Detect which cell encompasses the target text, then output its [X, Y] center coordinate. 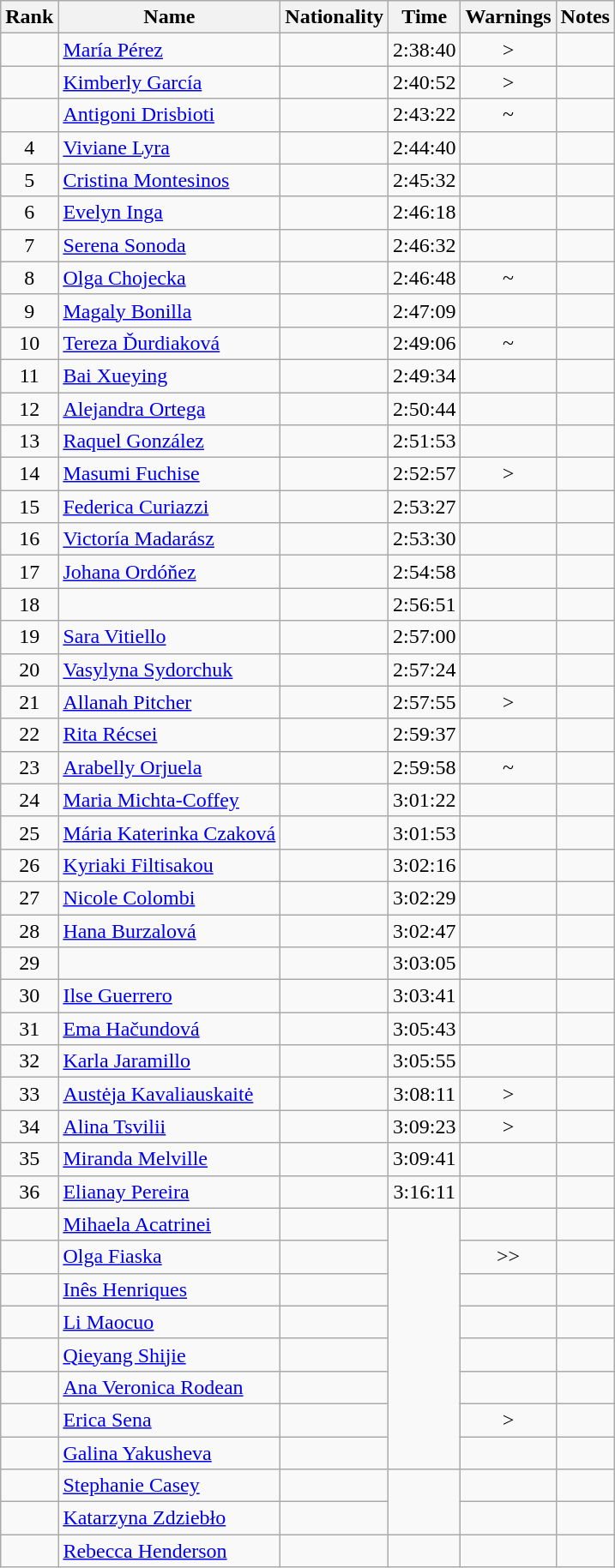
Magaly Bonilla [170, 310]
Alina Tsvilii [170, 1126]
Name [170, 17]
2:59:58 [425, 767]
2:46:18 [425, 213]
Viviane Lyra [170, 147]
2:53:27 [425, 507]
26 [29, 865]
Rank [29, 17]
Erica Sena [170, 1420]
20 [29, 670]
16 [29, 539]
2:51:53 [425, 442]
3:05:55 [425, 1061]
2:43:22 [425, 115]
8 [29, 278]
Li Maocuo [170, 1322]
Sara Vitiello [170, 637]
Karla Jaramillo [170, 1061]
23 [29, 767]
5 [29, 180]
2:57:24 [425, 670]
Victoría Madarász [170, 539]
9 [29, 310]
15 [29, 507]
28 [29, 930]
3:05:43 [425, 1029]
3:08:11 [425, 1094]
2:38:40 [425, 50]
3:09:41 [425, 1159]
21 [29, 702]
Galina Yakusheva [170, 1453]
30 [29, 996]
17 [29, 572]
Rita Récsei [170, 735]
Katarzyna Zdziebło [170, 1518]
Stephanie Casey [170, 1486]
2:49:34 [425, 375]
Raquel González [170, 442]
Alejandra Ortega [170, 409]
Notes [585, 17]
Nationality [335, 17]
13 [29, 442]
Federica Curiazzi [170, 507]
2:54:58 [425, 572]
2:45:32 [425, 180]
Allanah Pitcher [170, 702]
Rebecca Henderson [170, 1551]
3:02:47 [425, 930]
11 [29, 375]
Ema Hačundová [170, 1029]
31 [29, 1029]
18 [29, 604]
Ana Veronica Rodean [170, 1387]
2:40:52 [425, 82]
3:02:16 [425, 865]
2:47:09 [425, 310]
25 [29, 832]
Time [425, 17]
27 [29, 898]
32 [29, 1061]
Austėja Kavaliauskaitė [170, 1094]
Olga Chojecka [170, 278]
24 [29, 800]
Inês Henriques [170, 1289]
Kimberly García [170, 82]
6 [29, 213]
14 [29, 474]
Ilse Guerrero [170, 996]
Evelyn Inga [170, 213]
2:49:06 [425, 343]
4 [29, 147]
2:57:55 [425, 702]
36 [29, 1192]
19 [29, 637]
2:57:00 [425, 637]
3:02:29 [425, 898]
Johana Ordóňez [170, 572]
2:44:40 [425, 147]
2:53:30 [425, 539]
12 [29, 409]
Cristina Montesinos [170, 180]
Miranda Melville [170, 1159]
Antigoni Drisbioti [170, 115]
Vasylyna Sydorchuk [170, 670]
7 [29, 245]
2:52:57 [425, 474]
Warnings [508, 17]
Bai Xueying [170, 375]
Elianay Pereira [170, 1192]
33 [29, 1094]
3:03:41 [425, 996]
3:01:22 [425, 800]
Mihaela Acatrinei [170, 1224]
10 [29, 343]
Serena Sonoda [170, 245]
34 [29, 1126]
2:59:37 [425, 735]
2:50:44 [425, 409]
2:46:48 [425, 278]
Maria Michta-Coffey [170, 800]
Olga Fiaska [170, 1257]
35 [29, 1159]
3:09:23 [425, 1126]
29 [29, 964]
Arabelly Orjuela [170, 767]
Tereza Ďurdiaková [170, 343]
Mária Katerinka Czaková [170, 832]
>> [508, 1257]
22 [29, 735]
3:16:11 [425, 1192]
2:56:51 [425, 604]
3:01:53 [425, 832]
María Pérez [170, 50]
Kyriaki Filtisakou [170, 865]
Masumi Fuchise [170, 474]
3:03:05 [425, 964]
Nicole Colombi [170, 898]
Hana Burzalová [170, 930]
Qieyang Shijie [170, 1355]
2:46:32 [425, 245]
